Provide the (x, y) coordinate of the cell's center where the given text is located.  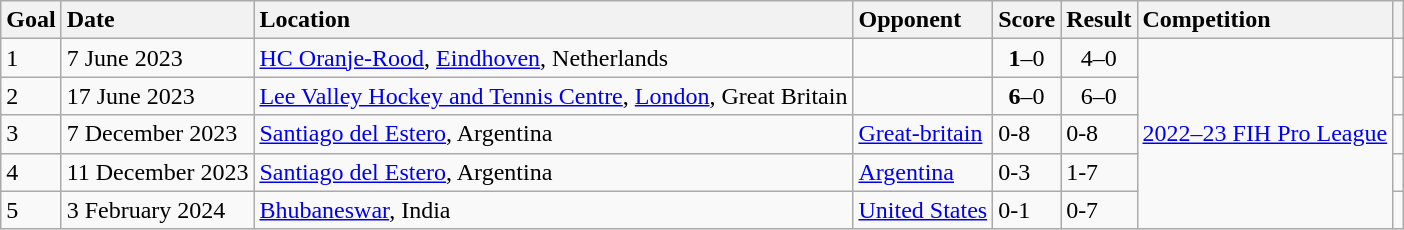
Result (1099, 20)
1 (31, 58)
Goal (31, 20)
17 June 2023 (158, 96)
Location (554, 20)
Bhubaneswar, India (554, 210)
1–0 (1027, 58)
7 June 2023 (158, 58)
5 (31, 210)
Lee Valley Hockey and Tennis Centre, London, Great Britain (554, 96)
3 (31, 134)
Competition (1265, 20)
Date (158, 20)
0-3 (1027, 172)
Opponent (923, 20)
11 December 2023 (158, 172)
Great-britain (923, 134)
7 December 2023 (158, 134)
4 (31, 172)
Score (1027, 20)
United States (923, 210)
2022–23 FIH Pro League (1265, 134)
HC Oranje-Rood, Eindhoven, Netherlands (554, 58)
3 February 2024 (158, 210)
Argentina (923, 172)
4–0 (1099, 58)
0-1 (1027, 210)
1-7 (1099, 172)
0-7 (1099, 210)
2 (31, 96)
